For the text-containing cell, return its midpoint in (x, y) coordinate format. 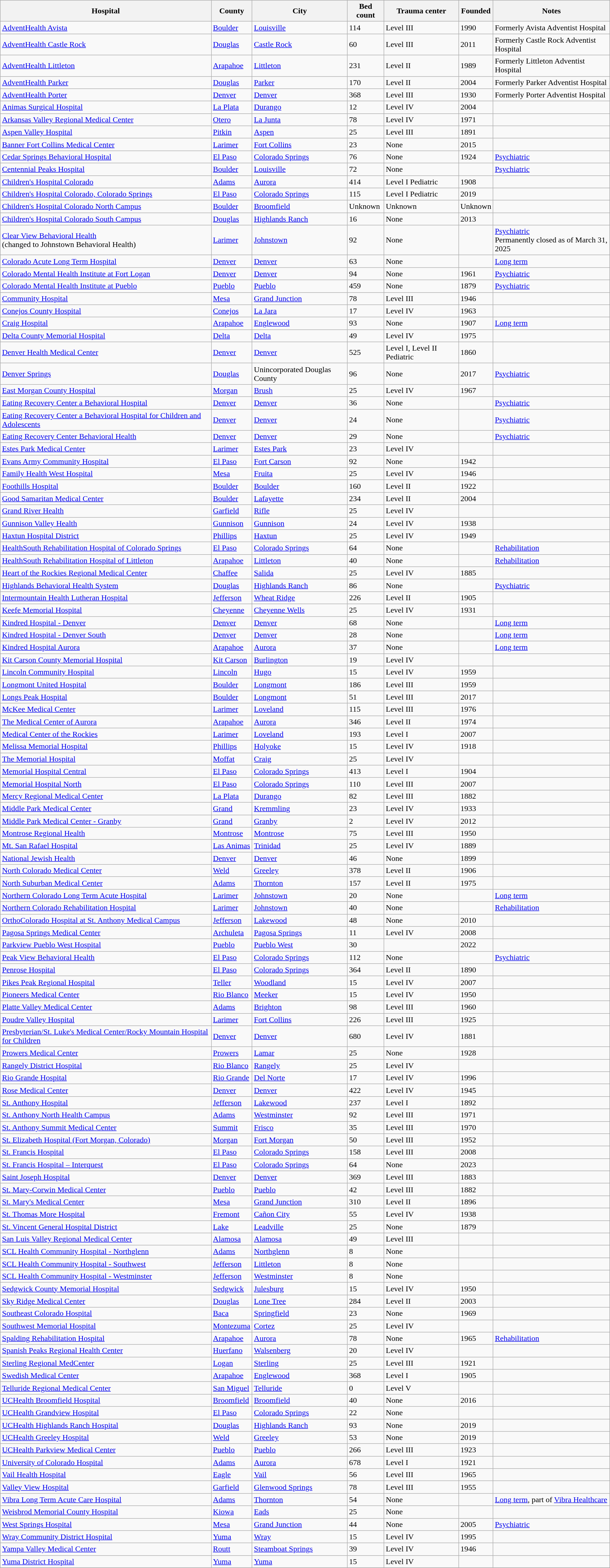
459 (366, 286)
Brush (300, 390)
Telluride Regional Medical Center (106, 1388)
Cheyenne (232, 610)
2010 (476, 920)
1990 (476, 28)
1908 (476, 181)
Middle Park Medical Center (106, 808)
237 (366, 1103)
1945 (476, 1090)
1961 (476, 274)
Pagosa Springs (300, 933)
Eating Recovery Center a Behavioral Hospital (106, 403)
Denver Health Medical Center (106, 353)
UCHealth Grandview Hospital (106, 1413)
11 (366, 933)
Salida (300, 573)
1925 (476, 1020)
Keefe Memorial Hospital (106, 610)
AdventHealth Parker (106, 82)
158 (366, 1152)
422 (366, 1090)
53 (366, 1438)
525 (366, 353)
Heart of the Rockies Regional Medical Center (106, 573)
Sterling Regional MedCenter (106, 1363)
Kremmling (300, 808)
1906 (476, 871)
Fremont (232, 1214)
1860 (476, 353)
AdventHealth Porter (106, 95)
Saint Joseph Hospital (106, 1177)
Wray (300, 1537)
Routt (232, 1549)
Fort Carson (300, 461)
San Luis Valley Regional Medical Center (106, 1239)
Lafayette (300, 499)
1904 (476, 771)
Sterling (300, 1363)
Estes Park (300, 449)
48 (366, 920)
OrthoColorado Hospital at St. Anthony Medical Campus (106, 920)
37 (366, 647)
112 (366, 957)
Estes Park Medical Center (106, 449)
Pikes Peak Regional Hospital (106, 982)
Penrose Hospital (106, 970)
San Miguel (232, 1388)
Bed count (366, 11)
AdventHealth Littleton (106, 66)
Children's Hospital Colorado, Colorado Springs (106, 194)
Northern Colorado Rehabilitation Hospital (106, 908)
Southeast Colorado Hospital (106, 1314)
Colorado Mental Health Institute at Fort Logan (106, 274)
Prowers Medical Center (106, 1053)
Rio Grande Hospital (106, 1078)
Rose Medical Center (106, 1090)
PsychiatricPermanently closed as of March 31, 2025 (551, 240)
Hospital (106, 11)
Poudre Valley Hospital (106, 1020)
75 (366, 834)
Fruita (300, 474)
La Jara (300, 311)
Rangely District Hospital (106, 1066)
Chaffee (232, 573)
1899 (476, 858)
1923 (476, 1450)
Castle Rock (300, 44)
Medical Center of the Rockies (106, 734)
Meeker (300, 995)
The Memorial Hospital (106, 759)
1976 (476, 709)
Aspen Valley Hospital (106, 132)
SCL Health Community Hospital - Westminster (106, 1276)
Banner Fort Collins Medical Center (106, 144)
St. Francis Hospital – Interquest (106, 1165)
157 (366, 883)
Formerly Parker Adventist Hospital (551, 82)
Pueblo West (300, 945)
2 (366, 821)
1930 (476, 95)
1963 (476, 311)
Julesburg (300, 1289)
Arkansas Valley Regional Medical Center (106, 120)
Moffat (232, 759)
Kindred Hospital - Denver (106, 623)
50 (366, 1140)
Colorado Acute Long Term Hospital (106, 261)
Las Animas (232, 846)
HealthSouth Rehabilitation Hospital of Colorado Springs (106, 548)
96 (366, 373)
Melissa Memorial Hospital (106, 747)
16 (366, 219)
Pagosa Springs Medical Center (106, 933)
Pitkin (232, 132)
Teller (232, 982)
51 (366, 697)
Trinidad (300, 846)
170 (366, 82)
Spalding Rehabilitation Hospital (106, 1338)
12 (366, 107)
Valley View Hospital (106, 1487)
Wheat Ridge (300, 598)
Level V (421, 1388)
1952 (476, 1140)
284 (366, 1301)
63 (366, 261)
St. Francis Hospital (106, 1152)
Frisco (300, 1127)
Del Norte (300, 1078)
1942 (476, 461)
1931 (476, 610)
Kindred Hospital - Denver South (106, 635)
Telluride (300, 1388)
Mercy Regional Medical Center (106, 796)
Cañon City (300, 1214)
82 (366, 796)
29 (366, 437)
2011 (476, 44)
160 (366, 486)
39 (366, 1549)
HealthSouth Rehabilitation Hospital of Littleton (106, 560)
2016 (476, 1400)
Conejos County Hospital (106, 311)
35 (366, 1127)
National Jewish Health (106, 858)
Family Health West Hospital (106, 474)
1881 (476, 1036)
Notes (551, 11)
22 (366, 1413)
Vibra Long Term Acute Care Hospital (106, 1500)
1969 (476, 1314)
County (232, 11)
Prowers (232, 1053)
1996 (476, 1078)
Longs Peak Hospital (106, 697)
Wray Community District Hospital (106, 1537)
1928 (476, 1053)
Brighton (300, 1007)
Sedgwick (232, 1289)
1949 (476, 536)
Animas Surgical Hospital (106, 107)
Parker (300, 82)
Eads (300, 1512)
0 (366, 1388)
St. Elizabeth Hospital (Fort Morgan, Colorado) (106, 1140)
Hugo (300, 672)
Formerly Porter Adventist Hospital (551, 95)
Peak View Behavioral Health (106, 957)
Rangely (300, 1066)
364 (366, 970)
Montrose Regional Health (106, 834)
56 (366, 1475)
60 (366, 44)
AdventHealth Avista (106, 28)
310 (366, 1202)
Delta County Memorial Hospital (106, 336)
North Suburban Medical Center (106, 883)
Lake (232, 1227)
La Junta (300, 120)
City (300, 11)
Longmont United Hospital (106, 685)
Children's Hospital Colorado South Campus (106, 219)
Northglenn (300, 1252)
Formerly Littleton Adventist Hospital (551, 66)
86 (366, 585)
44 (366, 1524)
2013 (476, 219)
1989 (476, 66)
Eagle (232, 1475)
McKee Medical Center (106, 709)
30 (366, 945)
Rifle (300, 511)
1970 (476, 1127)
Archuleta (232, 933)
2012 (476, 821)
193 (366, 734)
Centennial Peaks Hospital (106, 169)
369 (366, 1177)
28 (366, 635)
Eating Recovery Center a Behavioral Hospital for Children and Adolescents (106, 420)
Steamboat Springs (300, 1549)
Logan (232, 1363)
St. Anthony Hospital (106, 1103)
Southwest Memorial Hospital (106, 1326)
Kiowa (232, 1512)
1924 (476, 157)
SCL Health Community Hospital - Southwest (106, 1264)
Conejos (232, 311)
UCHealth Highlands Ranch Hospital (106, 1425)
2015 (476, 144)
Good Samaritan Medical Center (106, 499)
110 (366, 784)
266 (366, 1450)
94 (366, 274)
68 (366, 623)
Cortez (300, 1326)
186 (366, 685)
Children's Hospital Colorado North Campus (106, 207)
Walsenberg (300, 1351)
36 (366, 403)
AdventHealth Castle Rock (106, 44)
1883 (476, 1177)
Memorial Hospital Central (106, 771)
Burlington (300, 660)
Middle Park Medical Center - Granby (106, 821)
St. Anthony Summit Medical Center (106, 1127)
413 (366, 771)
1892 (476, 1103)
98 (366, 1007)
Mt. San Rafael Hospital (106, 846)
Lamar (300, 1053)
University of Colorado Hospital (106, 1462)
Holyoke (300, 747)
Intermountain Health Lutheran Hospital (106, 598)
Aspen (300, 132)
Children's Hospital Colorado (106, 181)
Platte Valley Medical Center (106, 1007)
Springfield (300, 1314)
Craig Hospital (106, 323)
St. Anthony North Health Campus (106, 1115)
55 (366, 1214)
Kit Carson (232, 660)
Otero (232, 120)
1933 (476, 808)
114 (366, 28)
UCHealth Broomfield Hospital (106, 1400)
St. Thomas More Hospital (106, 1214)
North Colorado Medical Center (106, 871)
Gunnison Valley Health (106, 523)
UCHealth Greeley Hospital (106, 1438)
1995 (476, 1537)
19 (366, 660)
Formerly Avista Adventist Hospital (551, 28)
Granby (300, 821)
Trauma center (421, 11)
234 (366, 499)
Level I, Level II Pediatric (421, 353)
Pioneers Medical Center (106, 995)
Denver Springs (106, 373)
1896 (476, 1202)
Unincorporated Douglas County (300, 373)
Kit Carson County Memorial Hospital (106, 660)
Craig (300, 759)
Fort Morgan (300, 1140)
Sedgwick County Memorial Hospital (106, 1289)
678 (366, 1462)
Haxtun (300, 536)
Rio Grande (232, 1078)
Presbyterian/St. Luke's Medical Center/Rocky Mountain Hospital for Children (106, 1036)
1907 (476, 323)
378 (366, 871)
Community Hospital (106, 298)
1955 (476, 1487)
72 (366, 169)
Formerly Castle Rock Adventist Hospital (551, 44)
St. Mary-Corwin Medical Center (106, 1189)
SCL Health Community Hospital - Northglenn (106, 1252)
Sky Ridge Medical Center (106, 1301)
1922 (476, 486)
St. Mary's Medical Center (106, 1202)
Evans Army Community Hospital (106, 461)
Lincoln Community Hospital (106, 672)
Montezuma (232, 1326)
2022 (476, 945)
1885 (476, 573)
46 (366, 858)
Cheyenne Wells (300, 610)
Vail (300, 1475)
1889 (476, 846)
Clear View Behavioral Health(changed to Johnstown Behavioral Health) (106, 240)
Colorado Mental Health Institute at Pueblo (106, 286)
Memorial Hospital North (106, 784)
Eating Recovery Center Behavioral Health (106, 437)
346 (366, 722)
Cedar Springs Behavioral Hospital (106, 157)
Glenwood Springs (300, 1487)
Summit (232, 1127)
1918 (476, 747)
Lincoln (232, 672)
Kindred Hospital Aurora (106, 647)
Woodland (300, 982)
231 (366, 66)
Vail Health Hospital (106, 1475)
Foothills Hospital (106, 486)
2003 (476, 1301)
54 (366, 1500)
1891 (476, 132)
West Springs Hospital (106, 1524)
42 (366, 1189)
Parkview Pueblo West Hospital (106, 945)
Highlands Behavioral Health System (106, 585)
Yampa Valley Medical Center (106, 1549)
The Medical Center of Aurora (106, 722)
Northern Colorado Long Term Acute Hospital (106, 895)
Grand River Health (106, 511)
Leadville (300, 1227)
Long term, part of Vibra Healthcare (551, 1500)
76 (366, 157)
1967 (476, 390)
2023 (476, 1165)
Weisbrod Memorial County Hospital (106, 1512)
Haxtun Hospital District (106, 536)
St. Vincent General Hospital District (106, 1227)
East Morgan County Hospital (106, 390)
1960 (476, 1007)
Lone Tree (300, 1301)
Swedish Medical Center (106, 1375)
Founded (476, 11)
414 (366, 181)
1890 (476, 970)
Spanish Peaks Regional Health Center (106, 1351)
Huerfano (232, 1351)
UCHealth Parkview Medical Center (106, 1450)
680 (366, 1036)
2005 (476, 1524)
Baca (232, 1314)
Yuma District Hospital (106, 1561)
1974 (476, 722)
